Scan for the cell matching the given text and deliver its (x, y) coordinate at center. 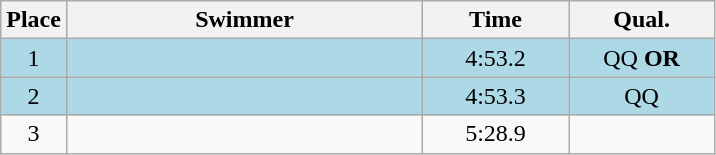
QQ OR (642, 58)
Time (496, 20)
3 (34, 134)
1 (34, 58)
Qual. (642, 20)
4:53.3 (496, 96)
QQ (642, 96)
4:53.2 (496, 58)
2 (34, 96)
Place (34, 20)
Swimmer (244, 20)
5:28.9 (496, 134)
